Identify which cell holds the provided text, then report its (X, Y) central coordinate. 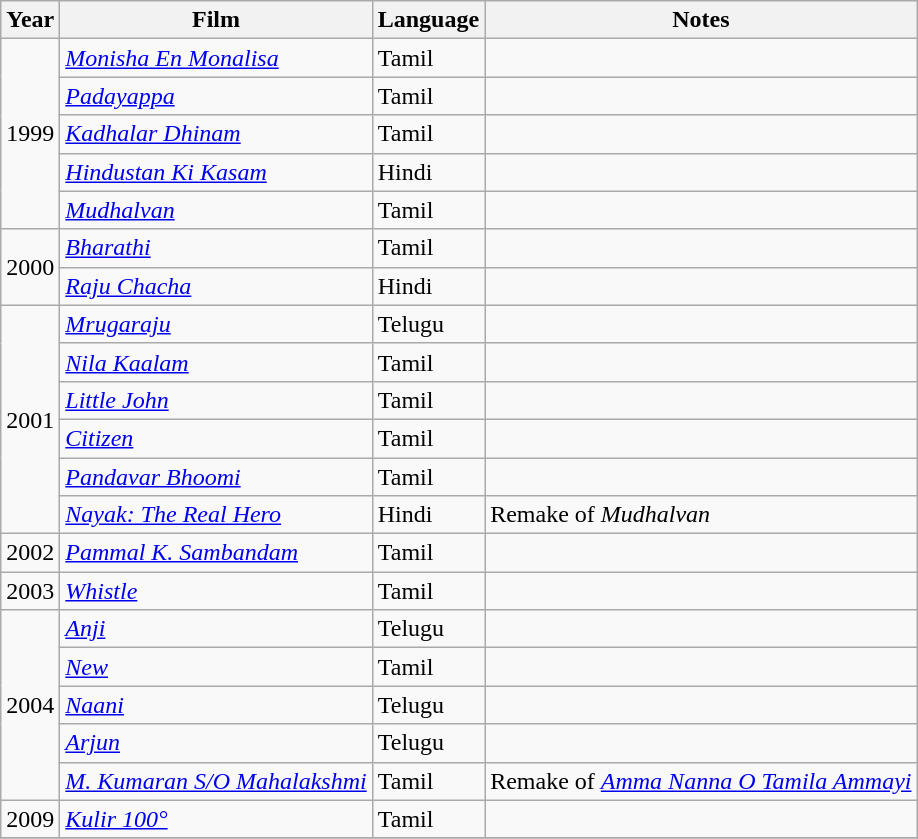
Monisha En Monalisa (216, 58)
Notes (701, 20)
Nila Kaalam (216, 362)
Year (30, 20)
Nayak: The Real Hero (216, 515)
Anji (216, 629)
Bharathi (216, 248)
Citizen (216, 438)
New (216, 667)
Language (428, 20)
2003 (30, 591)
2002 (30, 553)
Hindustan Ki Kasam (216, 172)
Remake of Mudhalvan (701, 515)
2001 (30, 419)
Pammal K. Sambandam (216, 553)
Naani (216, 705)
Arjun (216, 743)
Kulir 100° (216, 819)
Little John (216, 400)
M. Kumaran S/O Mahalakshmi (216, 781)
Raju Chacha (216, 286)
Whistle (216, 591)
2000 (30, 267)
Pandavar Bhoomi (216, 477)
2004 (30, 705)
Film (216, 20)
Remake of Amma Nanna O Tamila Ammayi (701, 781)
Mudhalvan (216, 210)
Kadhalar Dhinam (216, 134)
Padayappa (216, 96)
1999 (30, 134)
Mrugaraju (216, 324)
2009 (30, 819)
